Capture the cell that displays the provided text and extract its [x, y] central coordinate. 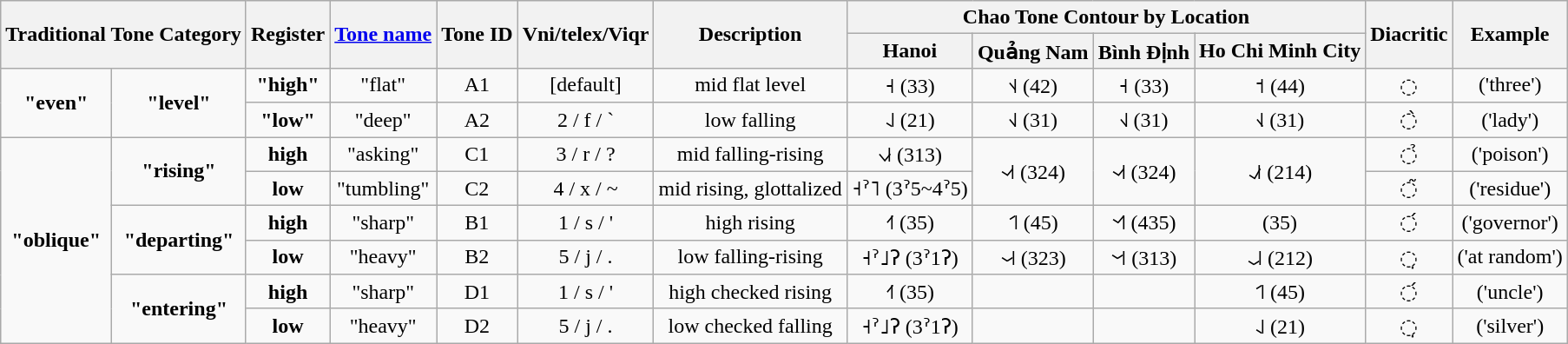
2 / f / ` [585, 120]
Tone name [384, 35]
◌̃ [1409, 189]
Ho Chi Minh City [1280, 51]
C2 [478, 189]
◌ [1409, 85]
(35) [1280, 223]
˦˧˦ (313) [1143, 257]
('lady') [1510, 120]
Chao Tone Contour by Location [1106, 17]
◌̀ [1409, 120]
('uncle') [1510, 292]
Diacritic [1409, 35]
mid falling-rising [750, 155]
"deep" [384, 120]
˧ˀ˥ (3ˀ5~4ˀ5) [910, 189]
low falling-rising [750, 257]
Vni/telex/Viqr [585, 35]
A1 [478, 85]
B2 [478, 257]
B1 [478, 223]
"even" [56, 103]
Tone ID [478, 35]
˦ (44) [1280, 85]
"asking" [384, 155]
3 / r / ? [585, 155]
˨˩˨ (212) [1280, 257]
"high" [287, 85]
˦˧˥ (435) [1143, 223]
"entering" [179, 309]
low falling [750, 120]
D1 [478, 292]
D2 [478, 326]
mid flat level [750, 85]
Hanoi [910, 51]
high checked rising [750, 292]
Traditional Tone Category [123, 35]
C1 [478, 155]
Register [287, 35]
mid rising, glottalized [750, 189]
('at random') [1510, 257]
('governor') [1510, 223]
"low" [287, 120]
Quảng Nam [1033, 51]
('poison') [1510, 155]
"rising" [179, 172]
◌̉ [1409, 155]
Example [1510, 35]
"flat" [384, 85]
('residue') [1510, 189]
Description [750, 35]
"level" [179, 103]
"tumbling" [384, 189]
"oblique" [56, 240]
˦˨ (42) [1033, 85]
Bình Định [1143, 51]
"departing" [179, 240]
('silver') [1510, 326]
A2 [478, 120]
[default] [585, 85]
˧˩˧ (313) [910, 155]
˧˨˧ (323) [1033, 257]
˨˩˦ (214) [1280, 172]
high rising [750, 223]
4 / x / ~ [585, 189]
low checked falling [750, 326]
('three') [1510, 85]
